Return the [x, y] coordinate for the center point of the cell that contains the specified text.  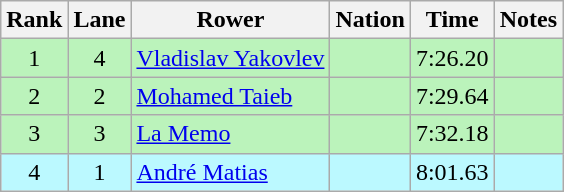
7:32.18 [452, 134]
7:29.64 [452, 96]
Mohamed Taieb [230, 96]
La Memo [230, 134]
Time [452, 20]
André Matias [230, 172]
7:26.20 [452, 58]
Lane [100, 20]
8:01.63 [452, 172]
Rank [34, 20]
Notes [528, 20]
Rower [230, 20]
Vladislav Yakovlev [230, 58]
Nation [370, 20]
